Return the (x, y) coordinate for the center point of the cell that contains the specified text.  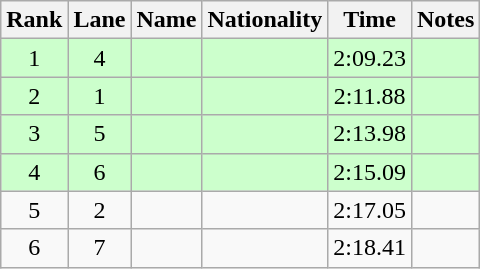
Lane (100, 20)
7 (100, 248)
2:09.23 (370, 58)
3 (34, 134)
Nationality (265, 20)
2:11.88 (370, 96)
2:15.09 (370, 172)
Time (370, 20)
2:17.05 (370, 210)
Rank (34, 20)
Notes (445, 20)
2:18.41 (370, 248)
2:13.98 (370, 134)
Name (166, 20)
